Return [x, y] of the center of cell containing provided text 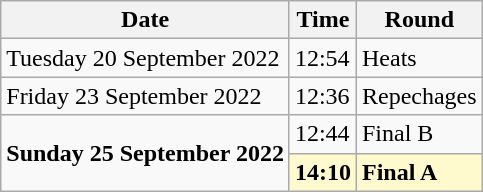
Sunday 25 September 2022 [146, 153]
Friday 23 September 2022 [146, 96]
Date [146, 20]
12:44 [322, 134]
12:54 [322, 58]
Heats [419, 58]
14:10 [322, 172]
12:36 [322, 96]
Final B [419, 134]
Final A [419, 172]
Round [419, 20]
Time [322, 20]
Tuesday 20 September 2022 [146, 58]
Repechages [419, 96]
